Extract the (x, y) coordinate from the center of the cell holding the provided text.  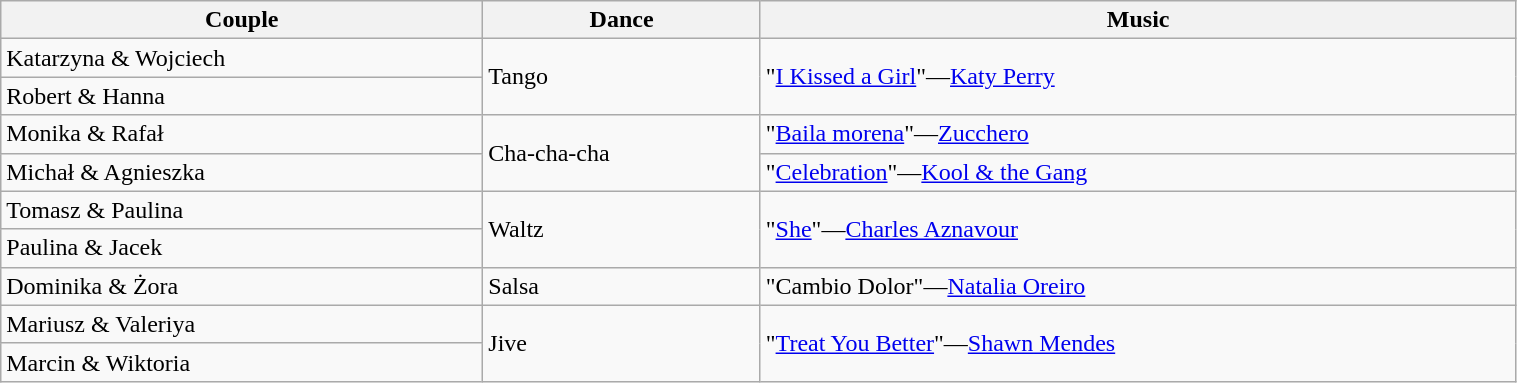
Jive (622, 343)
Dominika & Żora (242, 286)
Tomasz & Paulina (242, 210)
"Baila morena"—Zucchero (1138, 134)
Cha-cha-cha (622, 153)
Robert & Hanna (242, 96)
Katarzyna & Wojciech (242, 58)
Couple (242, 20)
Waltz (622, 229)
Tango (622, 77)
"She"—Charles Aznavour (1138, 229)
Music (1138, 20)
Dance (622, 20)
"Celebration"—Kool & the Gang (1138, 172)
"Treat You Better"—Shawn Mendes (1138, 343)
Marcin & Wiktoria (242, 362)
"I Kissed a Girl"—Katy Perry (1138, 77)
Mariusz & Valeriya (242, 324)
Michał & Agnieszka (242, 172)
Monika & Rafał (242, 134)
Paulina & Jacek (242, 248)
"Cambio Dolor"—Natalia Oreiro (1138, 286)
Salsa (622, 286)
